Return the (x, y) coordinate for the center point of the cell that contains the specified text.  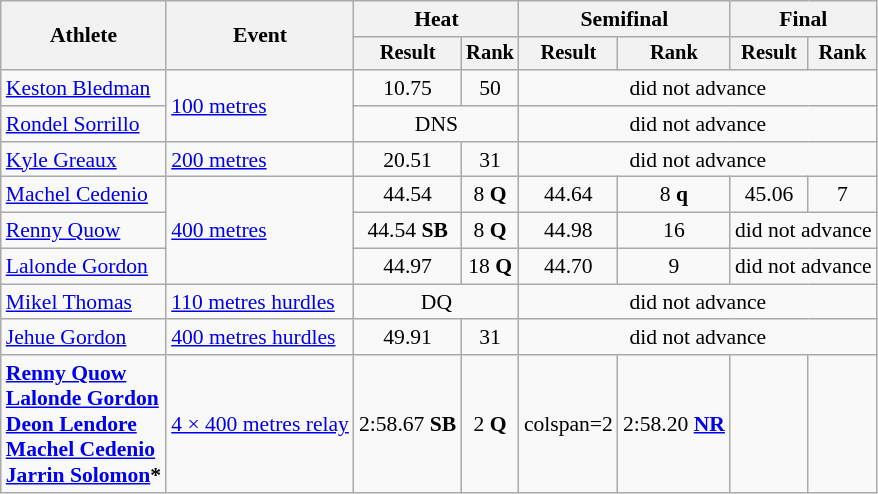
400 metres (260, 230)
110 metres hurdles (260, 302)
Renny QuowLalonde GordonDeon LendoreMachel CedenioJarrin Solomon* (84, 424)
2 Q (490, 424)
8 q (674, 195)
2:58.20 NR (674, 424)
Renny Quow (84, 231)
50 (490, 88)
DQ (436, 302)
16 (674, 231)
Event (260, 36)
Kyle Greaux (84, 160)
44.54 (408, 195)
Semifinal (624, 19)
Athlete (84, 36)
49.91 (408, 338)
44.98 (568, 231)
18 Q (490, 267)
20.51 (408, 160)
44.70 (568, 267)
400 metres hurdles (260, 338)
2:58.67 SB (408, 424)
9 (674, 267)
4 × 400 metres relay (260, 424)
Heat (436, 19)
Rondel Sorrillo (84, 124)
Jehue Gordon (84, 338)
Keston Bledman (84, 88)
Final (804, 19)
Machel Cedenio (84, 195)
7 (842, 195)
colspan=2 (568, 424)
Lalonde Gordon (84, 267)
DNS (436, 124)
44.54 SB (408, 231)
100 metres (260, 106)
45.06 (769, 195)
200 metres (260, 160)
44.64 (568, 195)
Mikel Thomas (84, 302)
44.97 (408, 267)
10.75 (408, 88)
